Extract the [x, y] coordinate from the center of the cell holding the provided text.  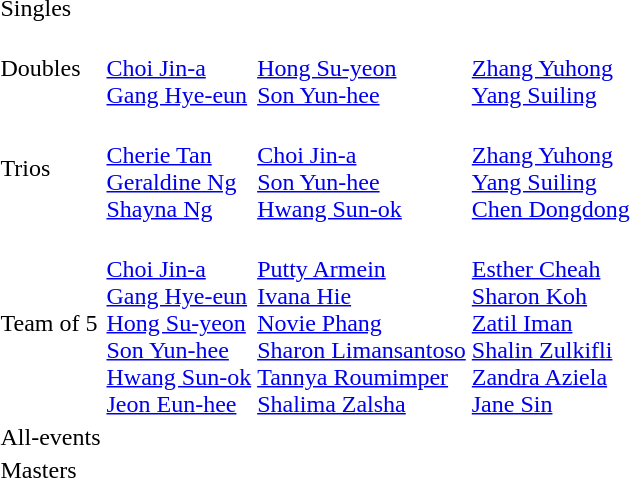
Putty ArmeinIvana HieNovie PhangSharon LimansantosoTannya RoumimperShalima Zalsha [362, 323]
Hong Su-yeonSon Yun-hee [362, 68]
Choi Jin-aSon Yun-heeHwang Sun-ok [362, 168]
Cherie TanGeraldine NgShayna Ng [179, 168]
Choi Jin-aGang Hye-eunHong Su-yeonSon Yun-heeHwang Sun-okJeon Eun-hee [179, 323]
Choi Jin-aGang Hye-eun [179, 68]
